Search for the cell housing the specified text and yield its [X, Y] center coordinate. 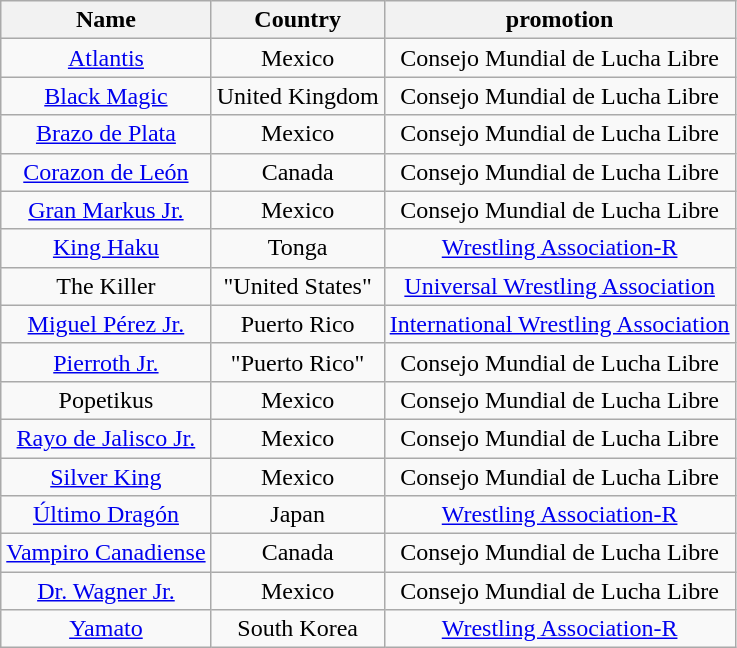
King Haku [106, 248]
Gran Markus Jr. [106, 210]
Atlantis [106, 58]
Silver King [106, 477]
Yamato [106, 629]
International Wrestling Association [560, 324]
The Killer [106, 286]
Dr. Wagner Jr. [106, 591]
Popetikus [106, 400]
United Kingdom [298, 96]
Japan [298, 515]
Puerto Rico [298, 324]
Último Dragón [106, 515]
promotion [560, 20]
Black Magic [106, 96]
Pierroth Jr. [106, 362]
Rayo de Jalisco Jr. [106, 438]
Universal Wrestling Association [560, 286]
"United States" [298, 286]
South Korea [298, 629]
Vampiro Canadiense [106, 553]
Name [106, 20]
Brazo de Plata [106, 134]
"Puerto Rico" [298, 362]
Tonga [298, 248]
Country [298, 20]
Miguel Pérez Jr. [106, 324]
Corazon de León [106, 172]
